Pinpoint the cell where the given text exists, returning its [x, y] midpoint coordinate. 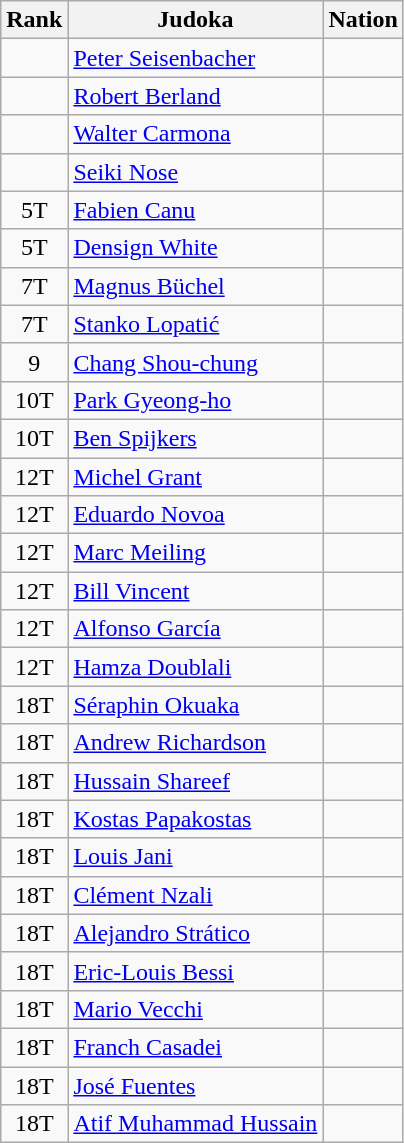
Densign White [196, 248]
Louis Jani [196, 857]
Hussain Shareef [196, 781]
Seiki Nose [196, 172]
Bill Vincent [196, 591]
Andrew Richardson [196, 743]
José Fuentes [196, 1085]
Eric-Louis Bessi [196, 971]
Alfonso García [196, 629]
Walter Carmona [196, 134]
Hamza Doublali [196, 667]
Stanko Lopatić [196, 324]
9 [34, 362]
Robert Berland [196, 96]
Magnus Büchel [196, 286]
Park Gyeong-ho [196, 400]
Peter Seisenbacher [196, 58]
Michel Grant [196, 477]
Rank [34, 20]
Ben Spijkers [196, 438]
Alejandro Strático [196, 933]
Judoka [196, 20]
Marc Meiling [196, 553]
Chang Shou-chung [196, 362]
Kostas Papakostas [196, 819]
Fabien Canu [196, 210]
Atif Muhammad Hussain [196, 1124]
Séraphin Okuaka [196, 705]
Eduardo Novoa [196, 515]
Nation [363, 20]
Mario Vecchi [196, 1009]
Clément Nzali [196, 895]
Franch Casadei [196, 1047]
